Capture the cell that displays the provided text and extract its [X, Y] central coordinate. 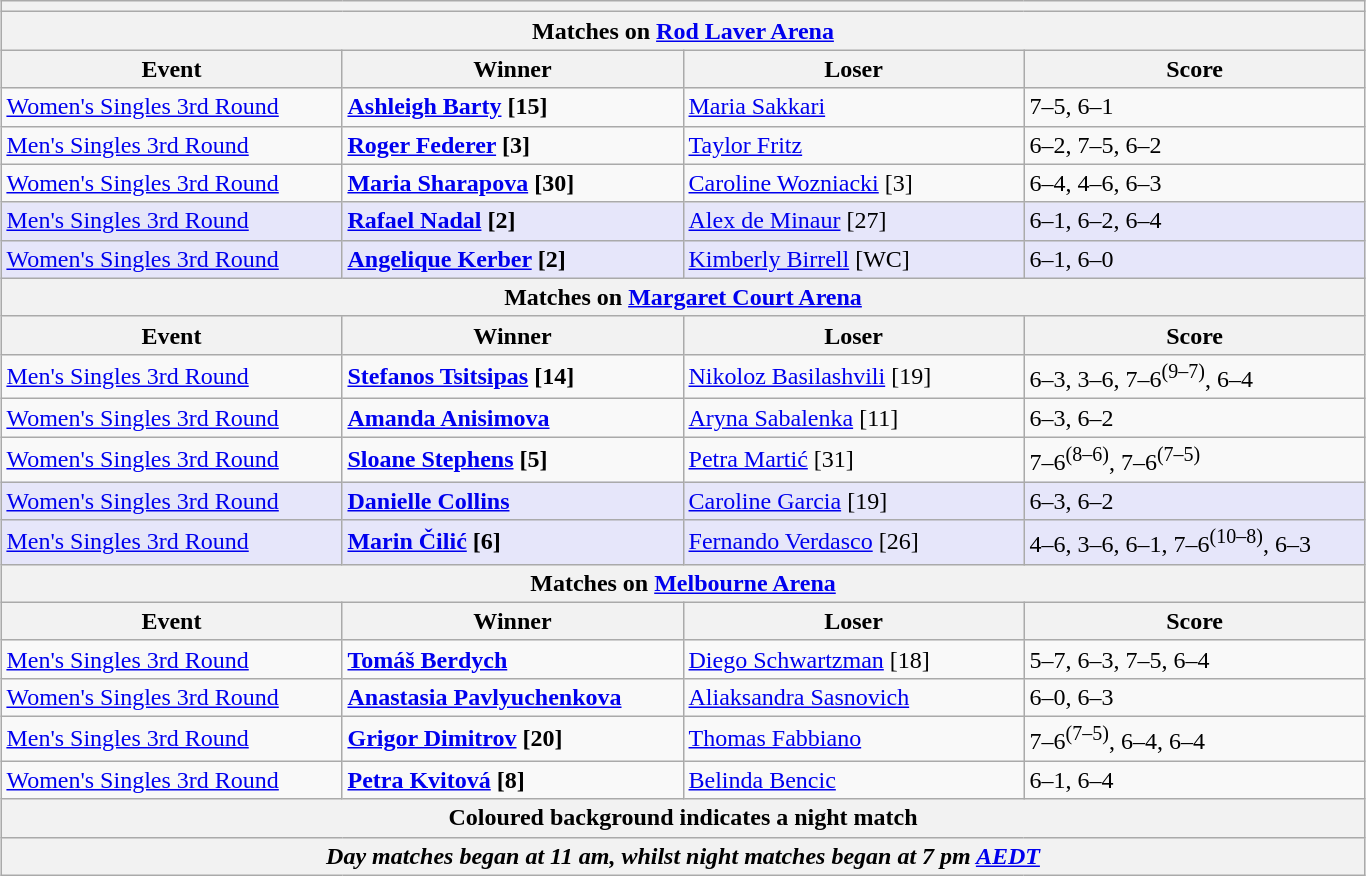
Matches on Rod Laver Arena [683, 31]
Tomáš Berdych [512, 659]
Rafael Nadal [2] [512, 221]
Petra Martić [31] [854, 460]
Aliaksandra Sasnovich [854, 697]
Anastasia Pavlyuchenkova [512, 697]
Petra Kvitová [8] [512, 780]
Matches on Melbourne Arena [683, 583]
Nikoloz Basilashvili [19] [854, 376]
Caroline Garcia [19] [854, 501]
6–0, 6–3 [1194, 697]
7–6(7–5), 6–4, 6–4 [1194, 738]
6–1, 6–0 [1194, 259]
7–6(8–6), 7–6(7–5) [1194, 460]
Thomas Fabbiano [854, 738]
6–1, 6–4 [1194, 780]
Fernando Verdasco [26] [854, 542]
6–4, 4–6, 6–3 [1194, 183]
Sloane Stephens [5] [512, 460]
Diego Schwartzman [18] [854, 659]
4–6, 3–6, 6–1, 7–6(10–8), 6–3 [1194, 542]
Alex de Minaur [27] [854, 221]
6–3, 3–6, 7–6(9–7), 6–4 [1194, 376]
Angelique Kerber [2] [512, 259]
5–7, 6–3, 7–5, 6–4 [1194, 659]
Aryna Sabalenka [11] [854, 418]
Day matches began at 11 am, whilst night matches began at 7 pm AEDT [683, 856]
Kimberly Birrell [WC] [854, 259]
Roger Federer [3] [512, 145]
Marin Čilić [6] [512, 542]
Ashleigh Barty [15] [512, 107]
Stefanos Tsitsipas [14] [512, 376]
6–1, 6–2, 6–4 [1194, 221]
Danielle Collins [512, 501]
7–5, 6–1 [1194, 107]
Caroline Wozniacki [3] [854, 183]
Maria Sharapova [30] [512, 183]
Matches on Margaret Court Arena [683, 297]
Taylor Fritz [854, 145]
Amanda Anisimova [512, 418]
Maria Sakkari [854, 107]
Belinda Bencic [854, 780]
6–2, 7–5, 6–2 [1194, 145]
Grigor Dimitrov [20] [512, 738]
Coloured background indicates a night match [683, 818]
